Provide the (X, Y) coordinate of the cell's center where the given text is located.  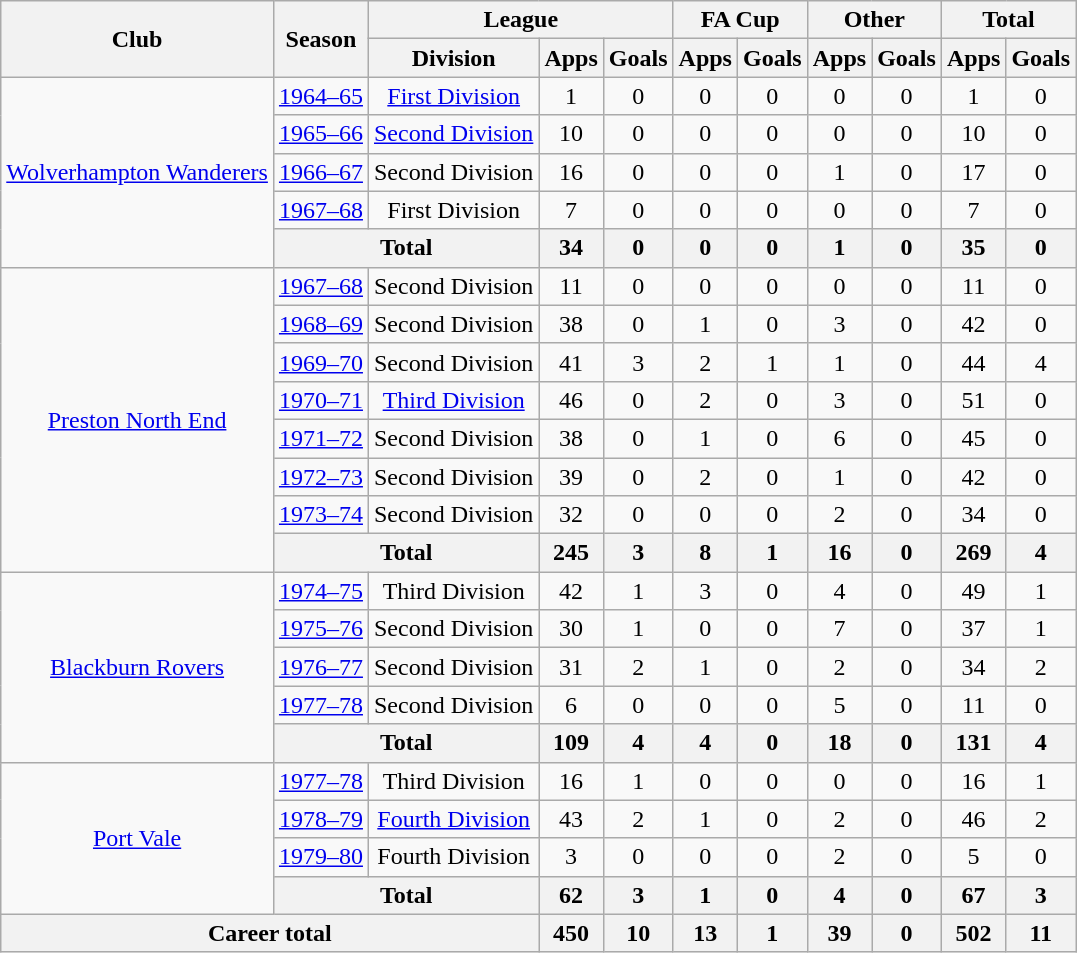
450 (571, 933)
17 (973, 172)
109 (571, 743)
1970–71 (320, 400)
1973–74 (320, 515)
67 (973, 895)
269 (973, 553)
31 (571, 667)
30 (571, 629)
Port Vale (138, 838)
1975–76 (320, 629)
502 (973, 933)
1966–67 (320, 172)
1969–70 (320, 362)
1968–69 (320, 324)
League (520, 20)
45 (973, 438)
Career total (270, 933)
FA Cup (740, 20)
49 (973, 591)
Wolverhampton Wanderers (138, 172)
37 (973, 629)
1964–65 (320, 96)
35 (973, 248)
Season (320, 39)
1978–79 (320, 819)
1972–73 (320, 477)
44 (973, 362)
1971–72 (320, 438)
Preston North End (138, 419)
1965–66 (320, 134)
Other (874, 20)
Blackburn Rovers (138, 667)
13 (705, 933)
51 (973, 400)
131 (973, 743)
1979–80 (320, 857)
43 (571, 819)
32 (571, 515)
1976–77 (320, 667)
8 (705, 553)
1974–75 (320, 591)
18 (839, 743)
245 (571, 553)
62 (571, 895)
41 (571, 362)
Division (453, 58)
Club (138, 39)
